For the text-containing cell, return its midpoint in [x, y] coordinate format. 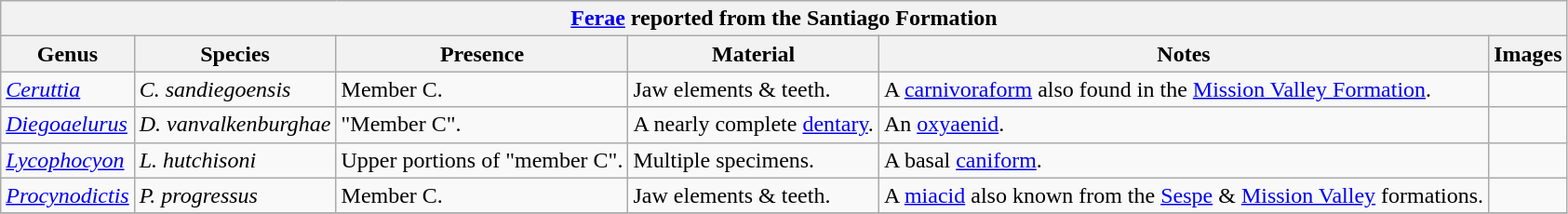
Diegoaelurus [67, 125]
A miacid also known from the Sespe & Mission Valley formations. [1184, 195]
Genus [67, 54]
"Member C". [482, 125]
Images [1528, 54]
Multiple specimens. [754, 160]
P. progressus [235, 195]
Material [754, 54]
L. hutchisoni [235, 160]
Lycophocyon [67, 160]
Procynodictis [67, 195]
A nearly complete dentary. [754, 125]
Ferae reported from the Santiago Formation [784, 19]
Ceruttia [67, 89]
Species [235, 54]
Notes [1184, 54]
D. vanvalkenburghae [235, 125]
An oxyaenid. [1184, 125]
Presence [482, 54]
A basal caniform. [1184, 160]
C. sandiegoensis [235, 89]
Upper portions of "member C". [482, 160]
A carnivoraform also found in the Mission Valley Formation. [1184, 89]
